Determine the (X, Y) coordinate at the center of the cell enclosing the given text.  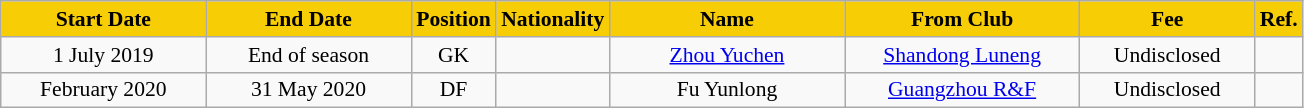
Position (454, 19)
GK (454, 55)
Name (726, 19)
Fee (1168, 19)
31 May 2020 (308, 90)
From Club (962, 19)
Nationality (552, 19)
DF (454, 90)
Zhou Yuchen (726, 55)
End Date (308, 19)
Fu Yunlong (726, 90)
Ref. (1279, 19)
Shandong Luneng (962, 55)
Start Date (104, 19)
February 2020 (104, 90)
End of season (308, 55)
Guangzhou R&F (962, 90)
1 July 2019 (104, 55)
